Capture the cell that displays the provided text and extract its (x, y) central coordinate. 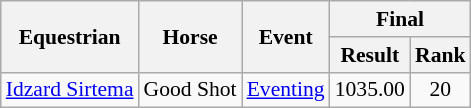
Idzard Sirtema (70, 90)
Result (370, 55)
Eventing (286, 90)
20 (440, 90)
Event (286, 36)
Rank (440, 55)
Equestrian (70, 36)
Final (400, 19)
Horse (190, 36)
Good Shot (190, 90)
1035.00 (370, 90)
